Locate the cell with the specified text and output its (x, y) center coordinate. 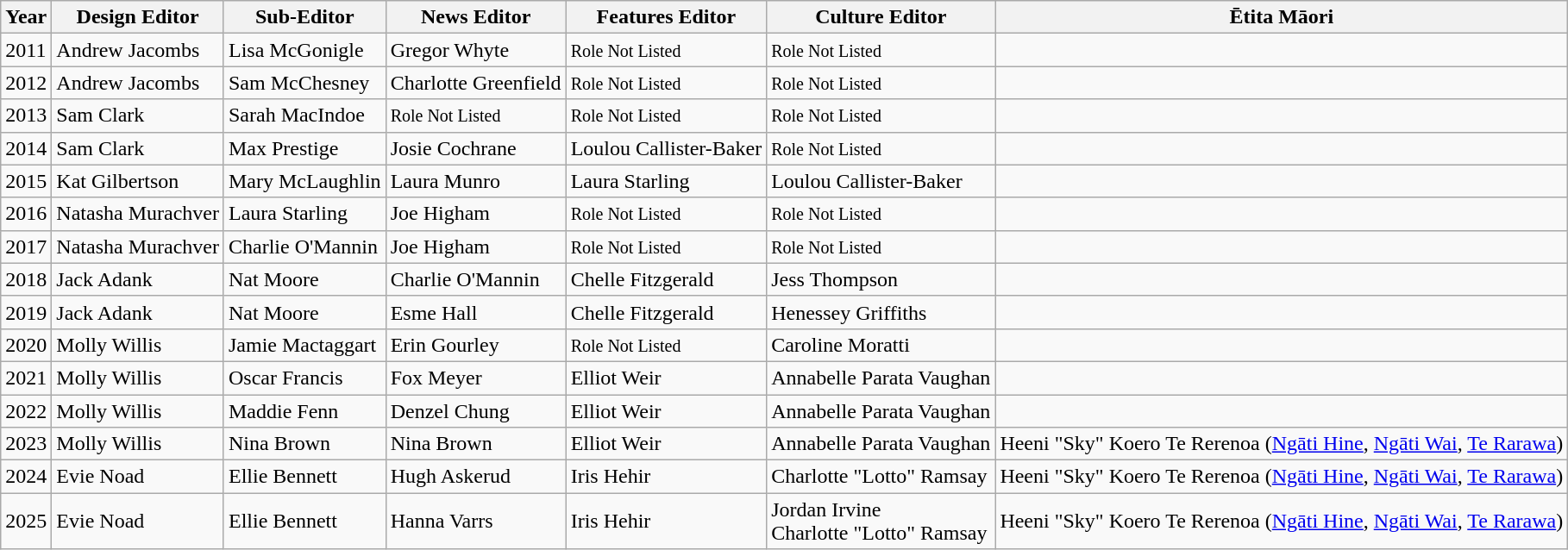
Jordan IrvineCharlotte "Lotto" Ramsay (881, 521)
Design Editor (138, 17)
Josie Cochrane (476, 148)
Max Prestige (304, 148)
Jess Thompson (881, 279)
2017 (26, 247)
Sam McChesney (304, 83)
Gregor Whyte (476, 50)
2015 (26, 181)
Charlotte Greenfield (476, 83)
Jamie Mactaggart (304, 345)
Fox Meyer (476, 378)
2025 (26, 521)
Henessey Griffiths (881, 312)
Features Editor (666, 17)
Ētita Māori (1282, 17)
Culture Editor (881, 17)
Denzel Chung (476, 411)
Year (26, 17)
2020 (26, 345)
Oscar Francis (304, 378)
Caroline Moratti (881, 345)
Kat Gilbertson (138, 181)
2019 (26, 312)
Esme Hall (476, 312)
Erin Gourley (476, 345)
Hugh Askerud (476, 477)
2021 (26, 378)
Mary McLaughlin (304, 181)
2018 (26, 279)
2022 (26, 411)
Sub-Editor (304, 17)
2023 (26, 444)
2014 (26, 148)
2024 (26, 477)
Maddie Fenn (304, 411)
Hanna Varrs (476, 521)
Sarah MacIndoe (304, 116)
2013 (26, 116)
2016 (26, 214)
News Editor (476, 17)
2011 (26, 50)
Laura Munro (476, 181)
Lisa McGonigle (304, 50)
Charlotte "Lotto" Ramsay (881, 477)
2012 (26, 83)
